Identify which cell holds the provided text, then report its [x, y] central coordinate. 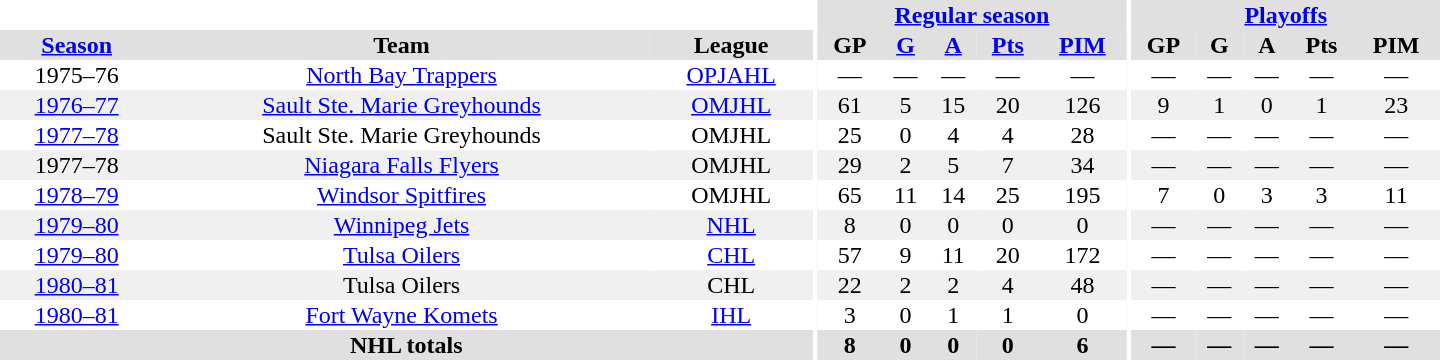
OPJAHL [732, 75]
22 [850, 285]
195 [1083, 195]
Niagara Falls Flyers [401, 165]
North Bay Trappers [401, 75]
126 [1083, 105]
61 [850, 105]
172 [1083, 255]
15 [953, 105]
IHL [732, 315]
48 [1083, 285]
Season [76, 45]
1976–77 [76, 105]
34 [1083, 165]
28 [1083, 135]
Windsor Spitfires [401, 195]
23 [1396, 105]
Fort Wayne Komets [401, 315]
6 [1083, 345]
1978–79 [76, 195]
29 [850, 165]
14 [953, 195]
NHL totals [406, 345]
Regular season [972, 15]
57 [850, 255]
League [732, 45]
NHL [732, 225]
65 [850, 195]
1975–76 [76, 75]
Winnipeg Jets [401, 225]
Team [401, 45]
Playoffs [1286, 15]
